Provide the (X, Y) coordinate of the cell's center where the given text is located.  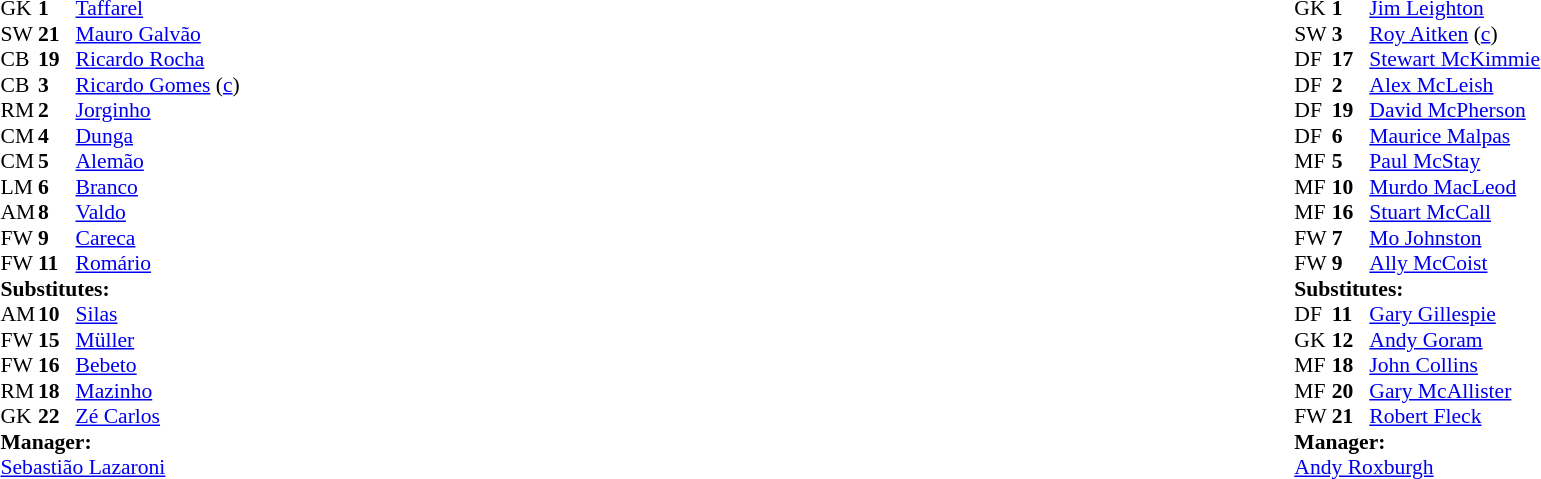
Robert Fleck (1454, 417)
Ricardo Gomes (c) (158, 85)
17 (1351, 59)
Careca (158, 238)
Andy Goram (1454, 340)
Bebeto (158, 365)
7 (1351, 238)
12 (1351, 340)
15 (57, 340)
8 (57, 213)
Zé Carlos (158, 417)
Murdo MacLeod (1454, 187)
Alemão (158, 161)
20 (1351, 391)
22 (57, 417)
Silas (158, 315)
Dunga (158, 136)
LM (19, 187)
Valdo (158, 213)
David McPherson (1454, 111)
John Collins (1454, 365)
Alex McLeish (1454, 85)
Paul McStay (1454, 161)
Romário (158, 263)
Müller (158, 340)
Gary McAllister (1454, 391)
Ally McCoist (1454, 263)
Gary Gillespie (1454, 315)
Mauro Galvão (158, 34)
Maurice Malpas (1454, 136)
Stuart McCall (1454, 213)
Branco (158, 187)
Ricardo Rocha (158, 59)
4 (57, 136)
Roy Aitken (c) (1454, 34)
Jorginho (158, 111)
Mazinho (158, 391)
Mo Johnston (1454, 238)
Stewart McKimmie (1454, 59)
